Provide the (X, Y) coordinate of the cell's center where the given text is located.  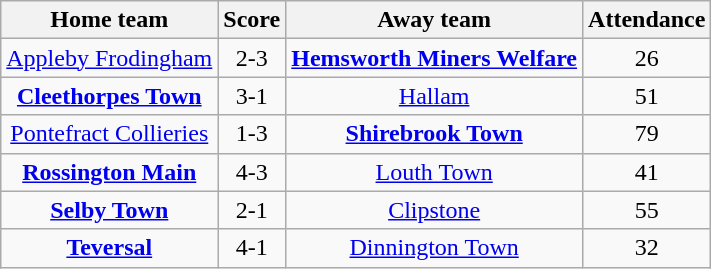
Selby Town (110, 210)
Home team (110, 20)
Louth Town (434, 172)
Attendance (647, 20)
55 (647, 210)
4-1 (252, 248)
Score (252, 20)
Hemsworth Miners Welfare (434, 58)
Rossington Main (110, 172)
Pontefract Collieries (110, 134)
Away team (434, 20)
Shirebrook Town (434, 134)
41 (647, 172)
51 (647, 96)
79 (647, 134)
Clipstone (434, 210)
Teversal (110, 248)
32 (647, 248)
4-3 (252, 172)
Cleethorpes Town (110, 96)
1-3 (252, 134)
2-3 (252, 58)
26 (647, 58)
Hallam (434, 96)
3-1 (252, 96)
2-1 (252, 210)
Dinnington Town (434, 248)
Appleby Frodingham (110, 58)
